Extract the [X, Y] coordinate from the center of the cell holding the provided text.  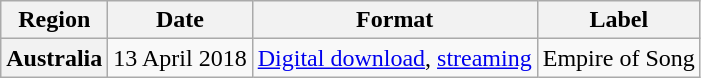
Format [394, 20]
Digital download, streaming [394, 58]
Australia [54, 58]
13 April 2018 [180, 58]
Date [180, 20]
Region [54, 20]
Label [618, 20]
Empire of Song [618, 58]
